Detect which cell encompasses the target text, then output its [x, y] center coordinate. 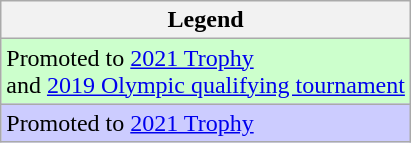
Legend [206, 20]
Promoted to 2021 Trophy and 2019 Olympic qualifying tournament [206, 72]
Promoted to 2021 Trophy [206, 123]
